Identify which cell holds the provided text, then report its (x, y) central coordinate. 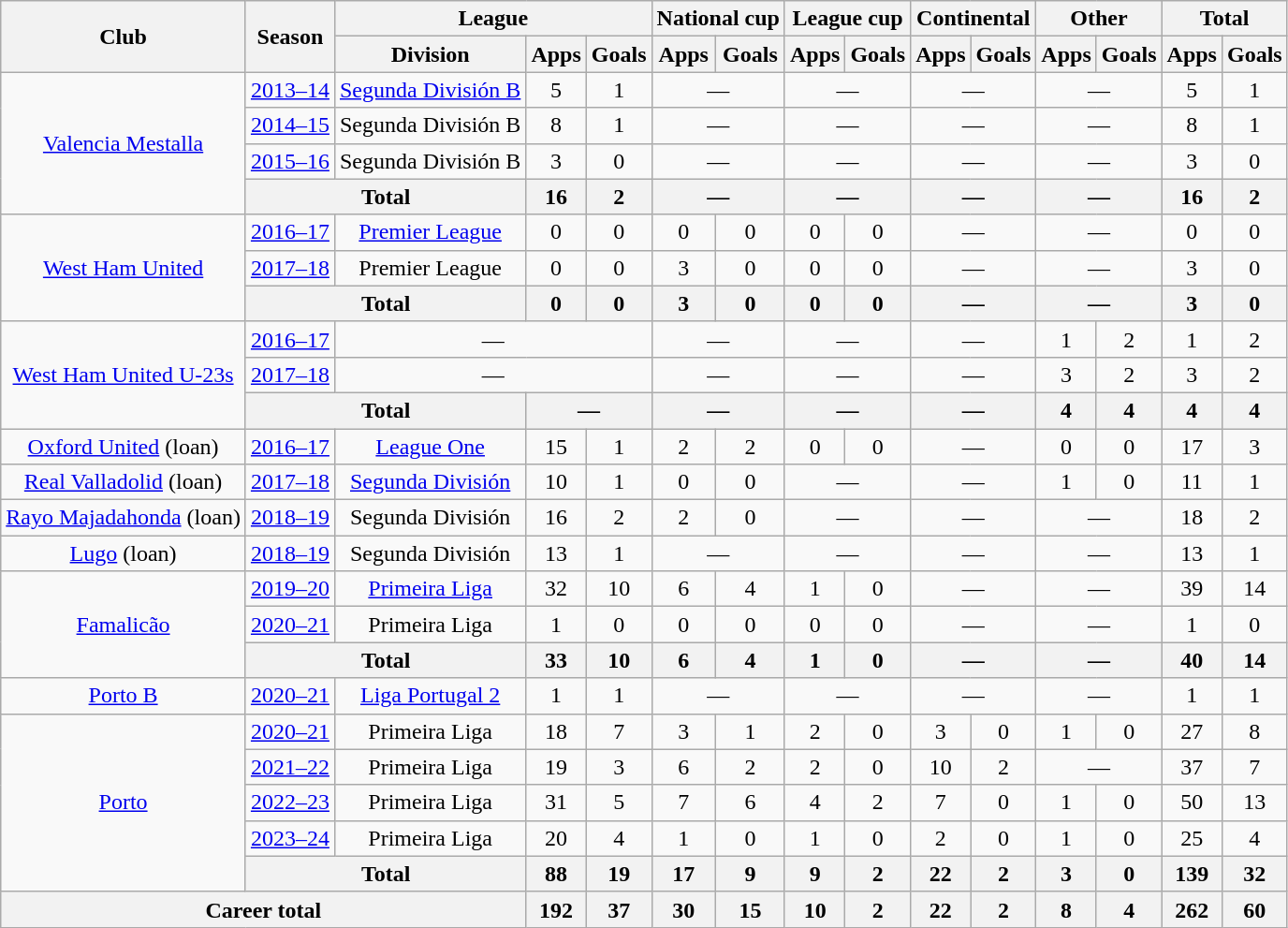
West Ham United U-23s (124, 375)
2015–16 (290, 161)
2022–23 (290, 803)
20 (556, 838)
National cup (718, 19)
Division (430, 54)
Rayo Majadahonda (loan) (124, 518)
88 (556, 874)
Real Valladolid (loan) (124, 482)
2013–14 (290, 90)
25 (1192, 838)
Season (290, 37)
2021–22 (290, 767)
League One (430, 447)
Career total (264, 909)
11 (1192, 482)
27 (1192, 731)
2023–24 (290, 838)
192 (556, 909)
Liga Portugal 2 (430, 696)
139 (1192, 874)
Porto (124, 803)
West Ham United (124, 268)
Valencia Mestalla (124, 143)
Oxford United (loan) (124, 447)
Lugo (loan) (124, 553)
50 (1192, 803)
2014–15 (290, 125)
60 (1254, 909)
262 (1192, 909)
Famalicão (124, 625)
39 (1192, 589)
Other (1099, 19)
33 (556, 660)
League cup (847, 19)
League (492, 19)
31 (556, 803)
40 (1192, 660)
Club (124, 37)
2019–20 (290, 589)
Continental (973, 19)
Porto B (124, 696)
30 (683, 909)
